Extract the [x, y] coordinate from the center of the cell holding the provided text.  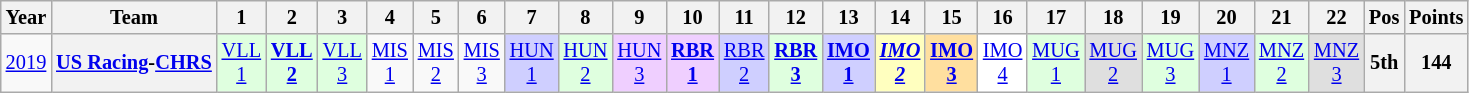
9 [639, 17]
VLL2 [292, 63]
2019 [26, 63]
MUG2 [1114, 63]
14 [900, 17]
21 [1282, 17]
6 [482, 17]
17 [1056, 17]
7 [532, 17]
5 [436, 17]
IMO4 [1002, 63]
MIS3 [482, 63]
5th [1384, 63]
Pos [1384, 17]
1 [242, 17]
VLL1 [242, 63]
IMO3 [952, 63]
MNZ3 [1336, 63]
12 [796, 17]
MNZ2 [1282, 63]
10 [692, 17]
15 [952, 17]
IMO2 [900, 63]
22 [1336, 17]
18 [1114, 17]
HUN1 [532, 63]
RBR1 [692, 63]
MUG3 [1170, 63]
16 [1002, 17]
3 [342, 17]
20 [1226, 17]
HUN2 [586, 63]
Year [26, 17]
Team [134, 17]
8 [586, 17]
13 [848, 17]
19 [1170, 17]
2 [292, 17]
VLL3 [342, 63]
MNZ1 [1226, 63]
MIS2 [436, 63]
MIS1 [390, 63]
144 [1436, 63]
4 [390, 17]
MUG1 [1056, 63]
IMO1 [848, 63]
HUN3 [639, 63]
11 [744, 17]
RBR2 [744, 63]
RBR3 [796, 63]
US Racing-CHRS [134, 63]
Points [1436, 17]
